Output the [x, y] coordinate of the center of the cell containing the given text.  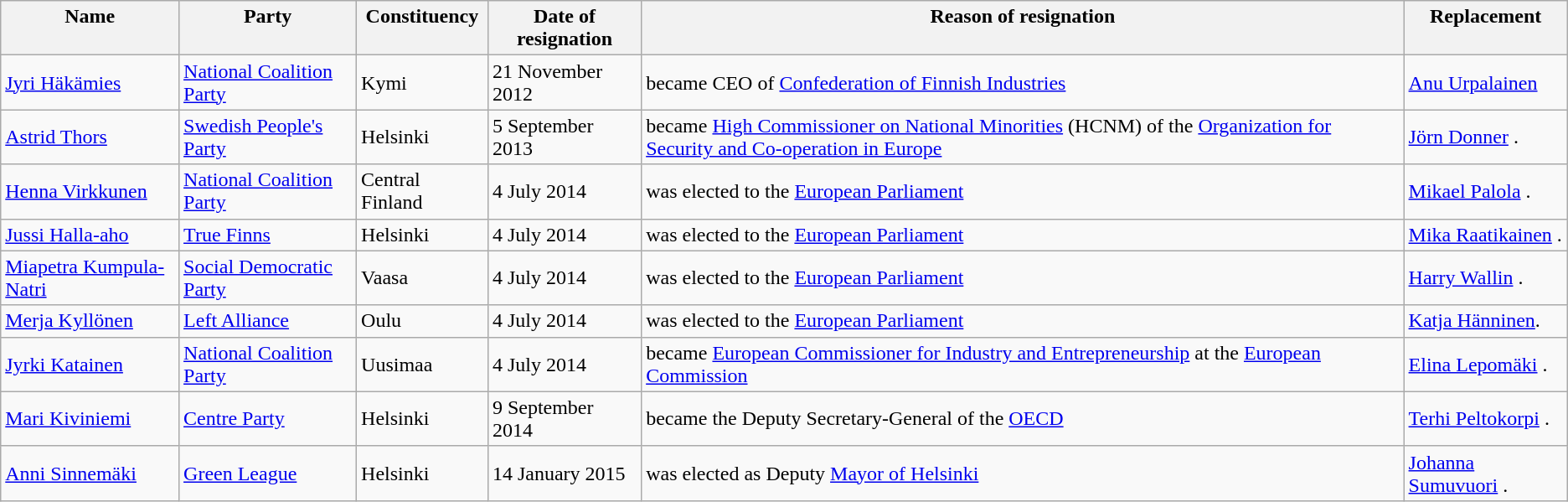
Anu Urpalainen [1486, 82]
Swedish People's Party [268, 137]
Uusimaa [422, 364]
became High Commissioner on National Minorities (HCNM) of the Organization for Security and Co-operation in Europe [1023, 137]
Jyri Häkämies [90, 82]
True Finns [268, 235]
Harry Wallin . [1486, 278]
Johanna Sumuvuori . [1486, 473]
became CEO of Confederation of Finnish Industries [1023, 82]
Vaasa [422, 278]
Elina Lepomäki . [1486, 364]
Astrid Thors [90, 137]
Mikael Palola . [1486, 191]
Date of resignation [565, 28]
Jussi Halla-aho [90, 235]
Mari Kiviniemi [90, 419]
Jörn Donner . [1486, 137]
Mika Raatikainen . [1486, 235]
was elected as Deputy Mayor of Helsinki [1023, 473]
Oulu [422, 321]
became the Deputy Secretary-General of the OECD [1023, 419]
Left Alliance [268, 321]
21 November 2012 [565, 82]
Henna Virkkunen [90, 191]
became European Commissioner for Industry and Entrepreneurship at the European Commission [1023, 364]
Anni Sinnemäki [90, 473]
Replacement [1486, 28]
Social Democratic Party [268, 278]
Merja Kyllönen [90, 321]
Reason of resignation [1023, 28]
Katja Hänninen. [1486, 321]
Constituency [422, 28]
Central Finland [422, 191]
Jyrki Katainen [90, 364]
Name [90, 28]
9 September 2014 [565, 419]
Green League [268, 473]
Centre Party [268, 419]
Party [268, 28]
Terhi Peltokorpi . [1486, 419]
Miapetra Kumpula-Natri [90, 278]
Kymi [422, 82]
5 September 2013 [565, 137]
14 January 2015 [565, 473]
